Output the [X, Y] coordinate of the center of the cell containing the given text.  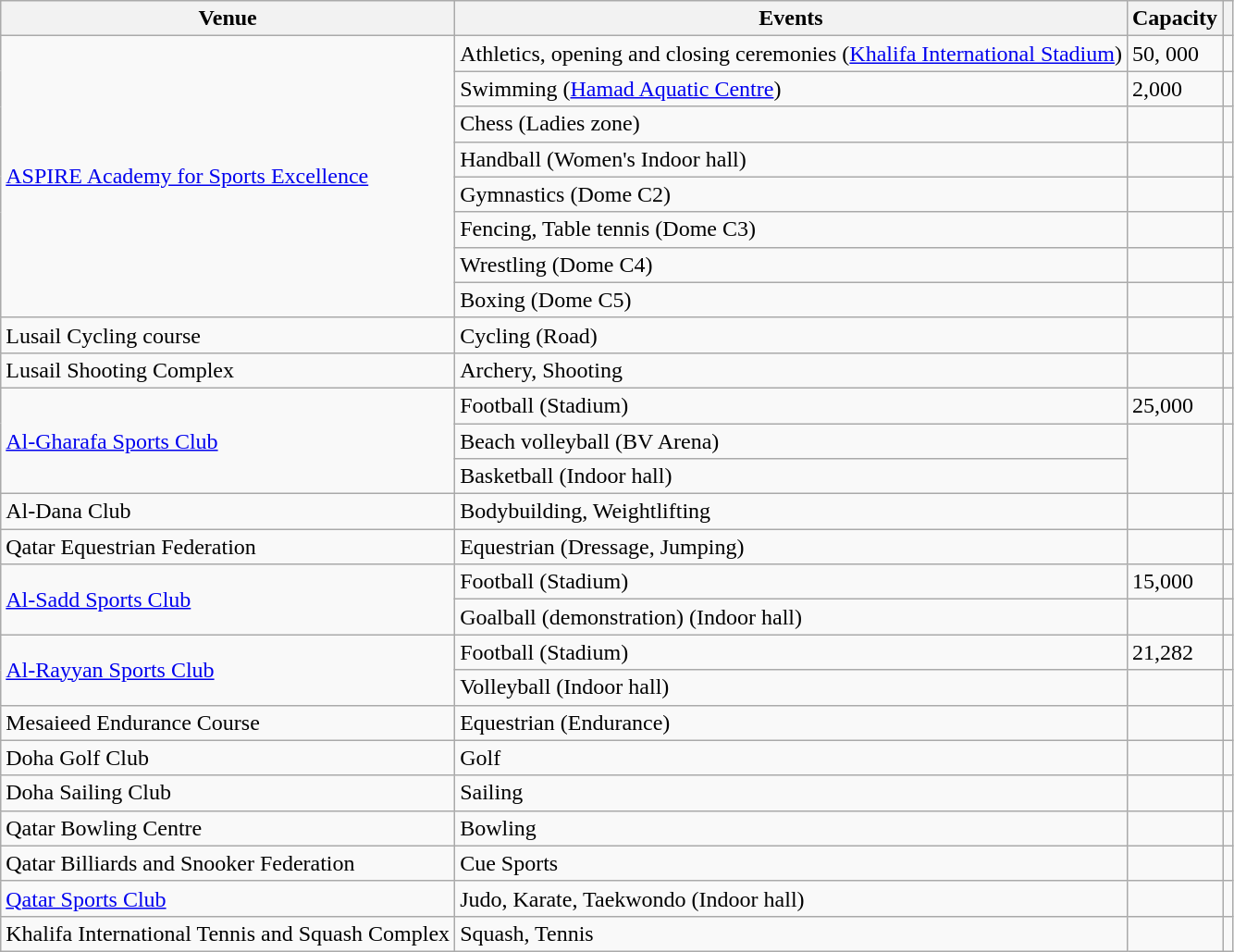
Events [792, 19]
Basketball (Indoor hall) [792, 476]
21,282 [1175, 652]
Boxing (Dome C5) [792, 300]
Golf [792, 758]
Lusail Cycling course [228, 335]
Mesaieed Endurance Course [228, 723]
Al-Sadd Sports Club [228, 600]
Archery, Shooting [792, 370]
Equestrian (Endurance) [792, 723]
Al-Rayyan Sports Club [228, 670]
Qatar Billiards and Snooker Federation [228, 863]
ASPIRE Academy for Sports Excellence [228, 177]
Venue [228, 19]
25,000 [1175, 405]
Volleyball (Indoor hall) [792, 687]
Capacity [1175, 19]
Lusail Shooting Complex [228, 370]
Cycling (Road) [792, 335]
Qatar Sports Club [228, 898]
Bodybuilding, Weightlifting [792, 512]
Doha Golf Club [228, 758]
Qatar Equestrian Federation [228, 547]
Bowling [792, 828]
Squash, Tennis [792, 933]
2,000 [1175, 89]
Beach volleyball (BV Arena) [792, 441]
Athletics, opening and closing ceremonies (Khalifa International Stadium) [792, 54]
Goalball (demonstration) (Indoor hall) [792, 617]
Al-Gharafa Sports Club [228, 440]
Swimming (Hamad Aquatic Centre) [792, 89]
Chess (Ladies zone) [792, 124]
15,000 [1175, 582]
Qatar Bowling Centre [228, 828]
Doha Sailing Club [228, 793]
50, 000 [1175, 54]
Sailing [792, 793]
Fencing, Table tennis (Dome C3) [792, 229]
Judo, Karate, Taekwondo (Indoor hall) [792, 898]
Khalifa International Tennis and Squash Complex [228, 933]
Al-Dana Club [228, 512]
Cue Sports [792, 863]
Gymnastics (Dome C2) [792, 194]
Handball (Women's Indoor hall) [792, 159]
Equestrian (Dressage, Jumping) [792, 547]
Wrestling (Dome C4) [792, 265]
